Scan for the cell matching the given text and deliver its [X, Y] coordinate at center. 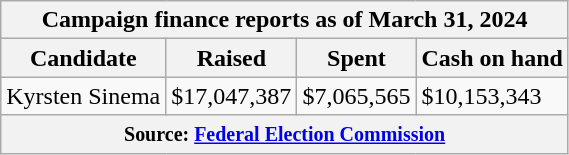
Campaign finance reports as of March 31, 2024 [285, 20]
$10,153,343 [492, 96]
Cash on hand [492, 58]
$17,047,387 [232, 96]
Spent [356, 58]
Kyrsten Sinema [84, 96]
$7,065,565 [356, 96]
Source: Federal Election Commission [285, 134]
Candidate [84, 58]
Raised [232, 58]
